Capture the cell that displays the provided text and extract its (x, y) central coordinate. 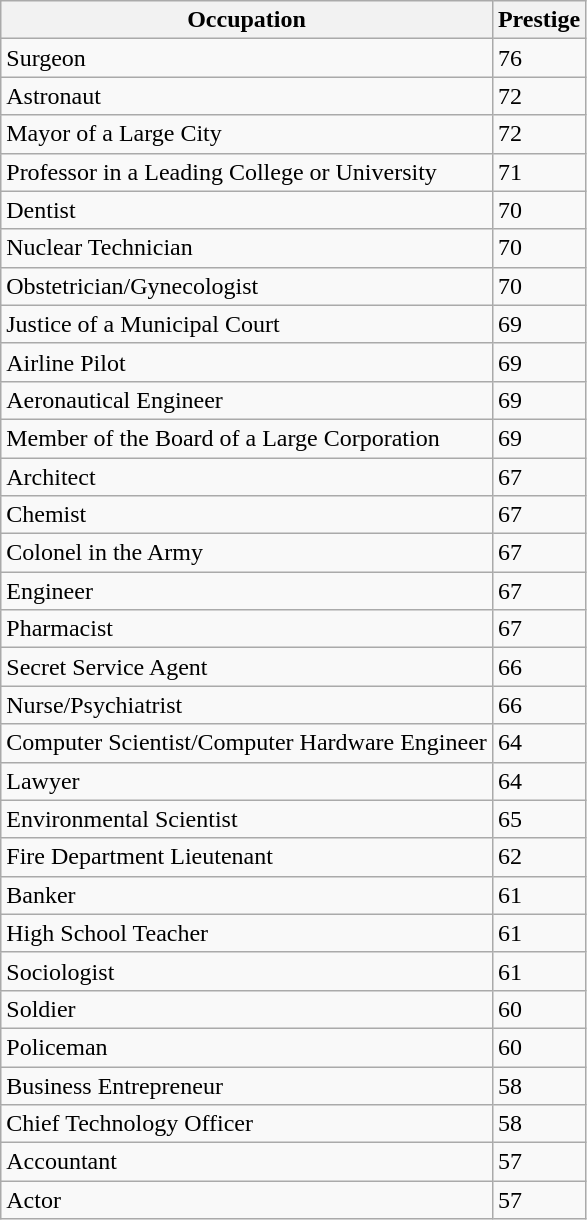
Business Entrepreneur (247, 1085)
71 (538, 172)
Surgeon (247, 58)
Policeman (247, 1047)
Pharmacist (247, 629)
76 (538, 58)
Professor in a Leading College or University (247, 172)
Sociologist (247, 971)
Prestige (538, 20)
Accountant (247, 1162)
Fire Department Lieutenant (247, 857)
High School Teacher (247, 933)
Lawyer (247, 781)
Environmental Scientist (247, 819)
Occupation (247, 20)
Obstetrician/Gynecologist (247, 286)
Architect (247, 477)
Chief Technology Officer (247, 1124)
Justice of a Municipal Court (247, 324)
62 (538, 857)
Dentist (247, 210)
Member of the Board of a Large Corporation (247, 438)
Banker (247, 895)
Nuclear Technician (247, 248)
Airline Pilot (247, 362)
Soldier (247, 1009)
Engineer (247, 591)
Chemist (247, 515)
Colonel in the Army (247, 553)
Mayor of a Large City (247, 134)
Actor (247, 1200)
Computer Scientist/Computer Hardware Engineer (247, 743)
Nurse/Psychiatrist (247, 705)
Aeronautical Engineer (247, 400)
Secret Service Agent (247, 667)
Astronaut (247, 96)
65 (538, 819)
